Search for the cell housing the specified text and yield its (X, Y) center coordinate. 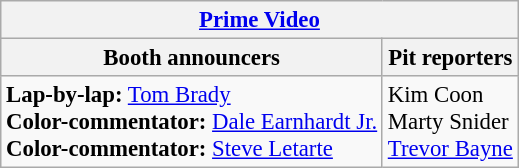
Booth announcers (192, 58)
Prime Video (260, 20)
Pit reporters (450, 58)
Kim CoonMarty SniderTrevor Bayne (450, 122)
Lap-by-lap: Tom BradyColor-commentator: Dale Earnhardt Jr.Color-commentator: Steve Letarte (192, 122)
